Locate the cell with the specified text and output its (X, Y) center coordinate. 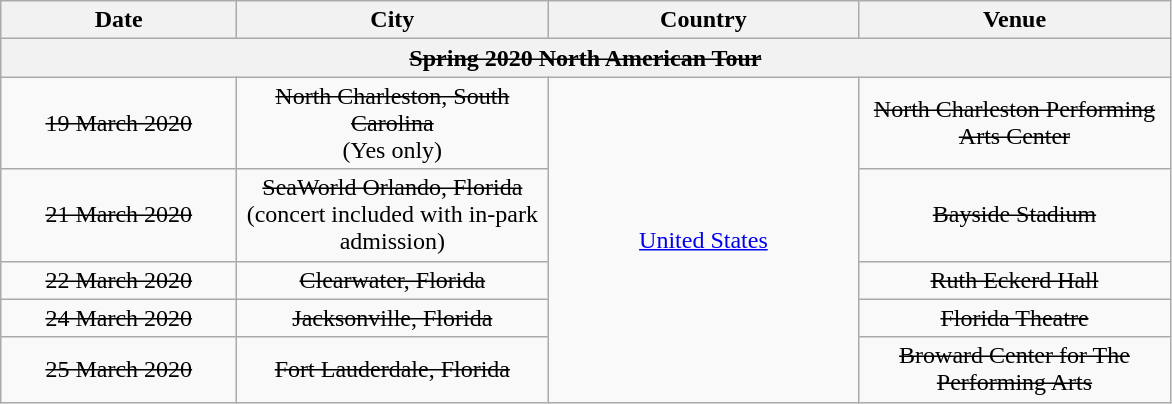
City (392, 20)
Ruth Eckerd Hall (1014, 280)
SeaWorld Orlando, Florida(concert included with in-park admission) (392, 215)
Venue (1014, 20)
Clearwater, Florida (392, 280)
Broward Center for The Performing Arts (1014, 370)
North Charleston Performing Arts Center (1014, 123)
Fort Lauderdale, Florida (392, 370)
Florida Theatre (1014, 318)
Spring 2020 North American Tour (586, 58)
Bayside Stadium (1014, 215)
19 March 2020 (119, 123)
United States (704, 240)
21 March 2020 (119, 215)
Date (119, 20)
North Charleston, South Carolina(Yes only) (392, 123)
Country (704, 20)
24 March 2020 (119, 318)
22 March 2020 (119, 280)
Jacksonville, Florida (392, 318)
25 March 2020 (119, 370)
